Output the [X, Y] coordinate of the center of the cell containing the given text.  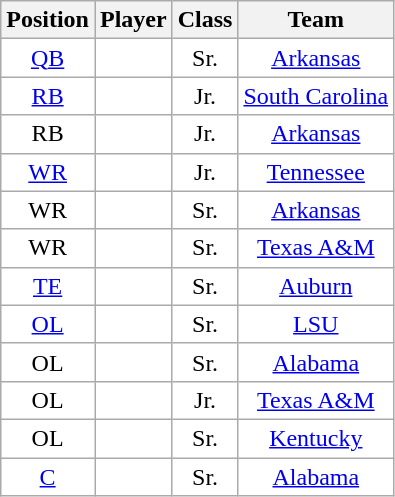
TE [48, 286]
Auburn [316, 286]
Kentucky [316, 438]
Position [48, 20]
LSU [316, 324]
Player [133, 20]
C [48, 477]
South Carolina [316, 96]
Tennessee [316, 172]
Team [316, 20]
Class [205, 20]
QB [48, 58]
